Return the [X, Y] coordinate for the center point of the cell that contains the specified text.  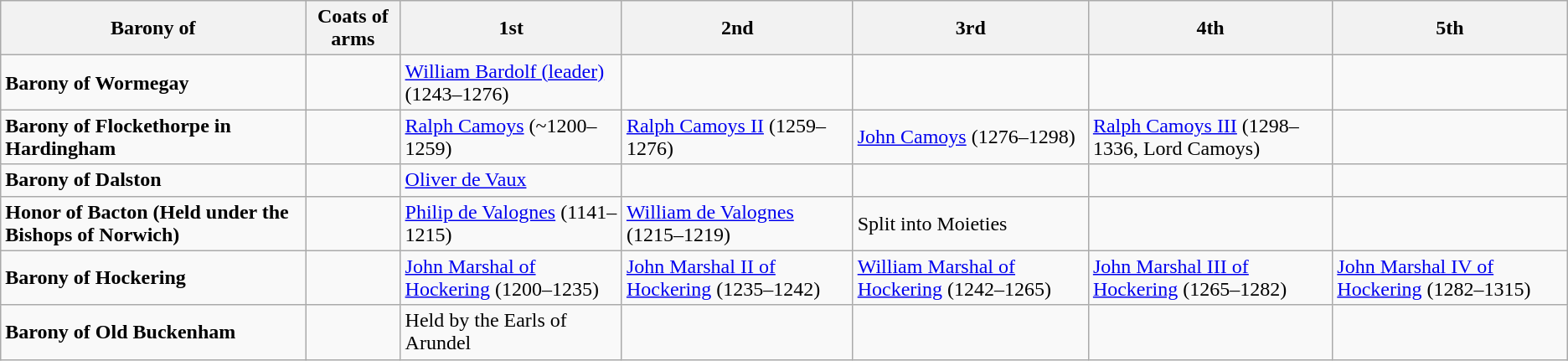
Barony of Hockering [153, 278]
John Marshal II of Hockering (1235–1242) [737, 278]
Oliver de Vaux [511, 180]
2nd [737, 28]
John Marshal of Hockering (1200–1235) [511, 278]
3rd [970, 28]
John Marshal IV of Hockering (1282–1315) [1450, 278]
Barony of Dalston [153, 180]
Ralph Camoys II (1259–1276) [737, 137]
Philip de Valognes (1141–1215) [511, 223]
Barony of Flockethorpe in Hardingham [153, 137]
4th [1210, 28]
Coats of arms [353, 28]
Barony of Wormegay [153, 82]
John Marshal III of Hockering (1265–1282) [1210, 278]
William Marshal of Hockering (1242–1265) [970, 278]
5th [1450, 28]
William de Valognes (1215–1219) [737, 223]
William Bardolf (leader) (1243–1276) [511, 82]
1st [511, 28]
Barony of [153, 28]
Ralph Camoys III (1298–1336, Lord Camoys) [1210, 137]
Held by the Earls of Arundel [511, 332]
Ralph Camoys (~1200–1259) [511, 137]
Honor of Bacton (Held under the Bishops of Norwich) [153, 223]
Barony of Old Buckenham [153, 332]
Split into Moieties [970, 223]
John Camoys (1276–1298) [970, 137]
